Return the (X, Y) coordinate for the center point of the cell that contains the specified text.  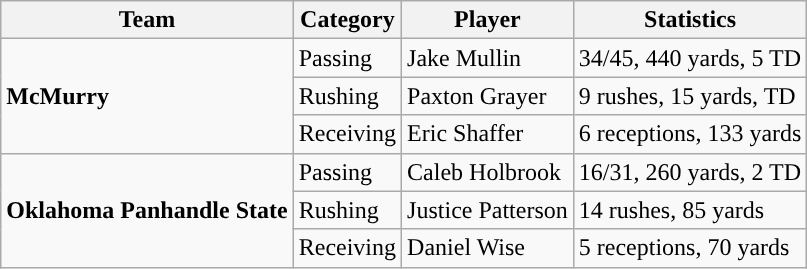
Daniel Wise (488, 248)
9 rushes, 15 yards, TD (690, 96)
34/45, 440 yards, 5 TD (690, 58)
Team (147, 20)
Caleb Holbrook (488, 172)
Oklahoma Panhandle State (147, 210)
16/31, 260 yards, 2 TD (690, 172)
14 rushes, 85 yards (690, 210)
Paxton Grayer (488, 96)
Justice Patterson (488, 210)
Eric Shaffer (488, 134)
Statistics (690, 20)
Player (488, 20)
Jake Mullin (488, 58)
McMurry (147, 96)
5 receptions, 70 yards (690, 248)
Category (347, 20)
6 receptions, 133 yards (690, 134)
